Scan for the cell matching the given text and deliver its (X, Y) coordinate at center. 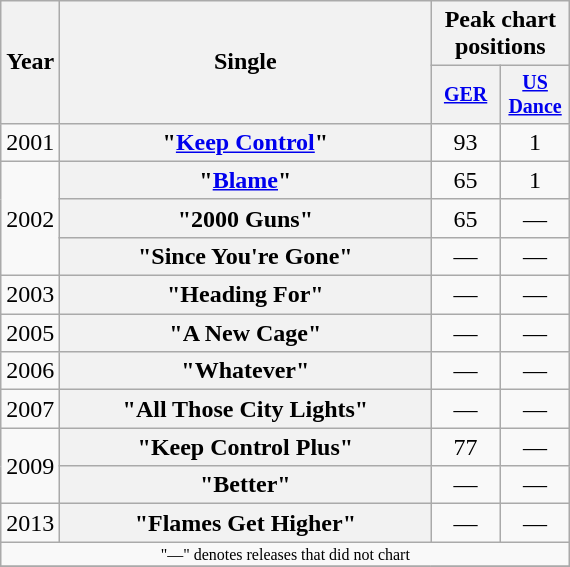
"Blame" (246, 180)
2007 (30, 409)
2002 (30, 218)
"A New Cage" (246, 333)
"Whatever" (246, 371)
Year (30, 62)
2001 (30, 142)
77 (466, 447)
"Flames Get Higher" (246, 523)
"—" denotes releases that did not chart (286, 554)
2009 (30, 466)
"2000 Guns" (246, 218)
2005 (30, 333)
"Since You're Gone" (246, 256)
"All Those City Lights" (246, 409)
Peak chartpositions (500, 34)
2003 (30, 295)
"Better" (246, 485)
"Keep Control Plus" (246, 447)
2006 (30, 371)
US Dance (534, 94)
"Heading For" (246, 295)
"Keep Control" (246, 142)
GER (466, 94)
93 (466, 142)
Single (246, 62)
2013 (30, 523)
